Determine the [X, Y] coordinate at the center of the cell enclosing the given text.  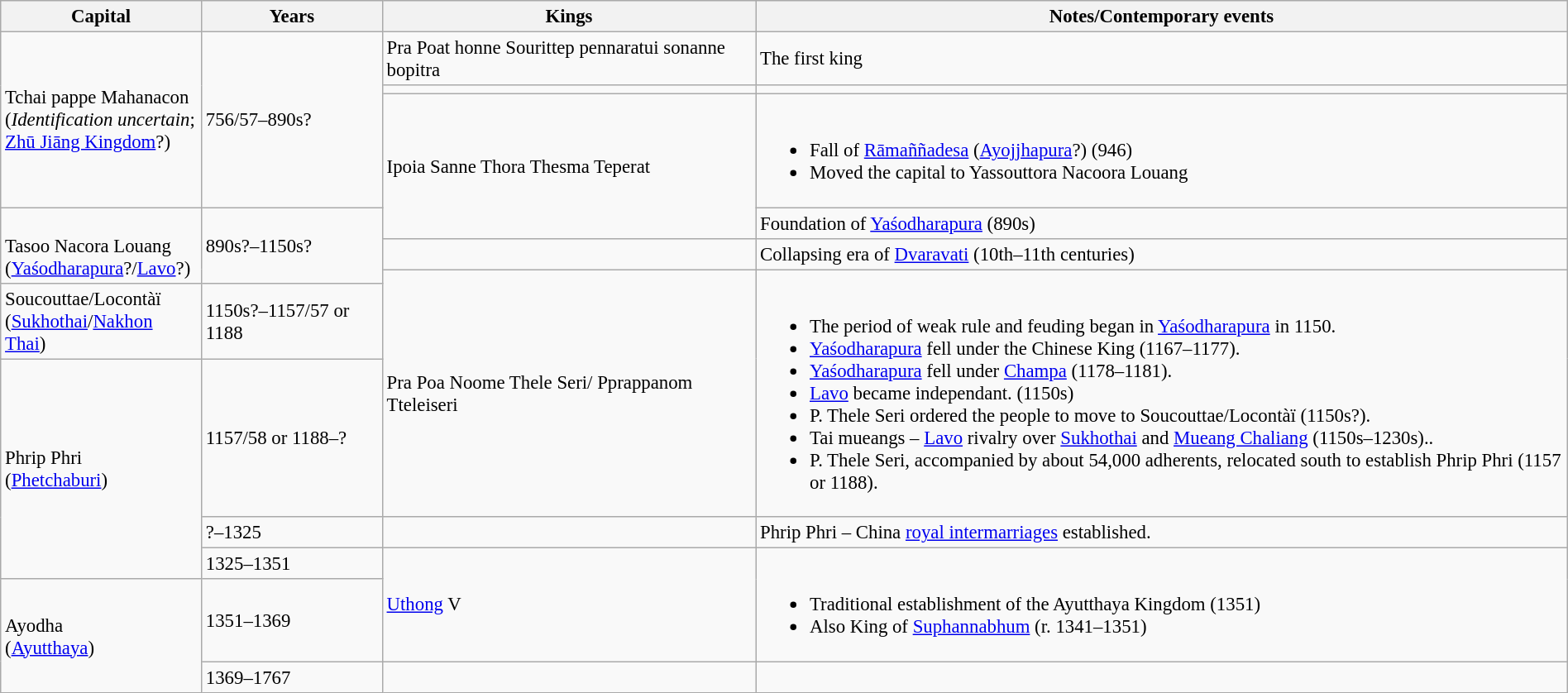
756/57–890s? [293, 120]
1157/58 or 1188–? [293, 438]
Fall of Rāmaññadesa (Ayojjhapura?) (946)Moved the capital to Yassouttora Nacoora Louang [1162, 151]
Ipoia Sanne Thora Thesma Teperat [569, 167]
Traditional establishment of the Ayutthaya Kingdom (1351)Also King of Suphannabhum (r. 1341–1351) [1162, 605]
Collapsing era of Dvaravati (10th–11th centuries) [1162, 254]
Tchai pappe Mahanacon(Identification uncertain;Zhū Jiāng Kingdom?) [101, 120]
Years [293, 17]
Notes/Contemporary events [1162, 17]
1325–1351 [293, 564]
Capital [101, 17]
1150s?–1157/57 or 1188 [293, 321]
Kings [569, 17]
Uthong V [569, 605]
Pra Poa Noome Thele Seri/ Pprappanom Tteleiseri [569, 394]
?–1325 [293, 533]
1351–1369 [293, 620]
The first king [1162, 60]
Foundation of Yaśodharapura (890s) [1162, 223]
Tasoo Nacora Louang(Yaśodharapura?/Lavo?) [101, 246]
1369–1767 [293, 677]
Phrip Phri(Phetchaburi) [101, 469]
Ayodha(Ayutthaya) [101, 635]
Soucouttae/Locontàï(Sukhothai/Nakhon Thai) [101, 321]
Pra Poat honne Sourittep pennaratui sonanne bopitra [569, 60]
Phrip Phri – China royal intermarriages established. [1162, 533]
890s?–1150s? [293, 246]
